Scan for the cell matching the given text and deliver its (x, y) coordinate at center. 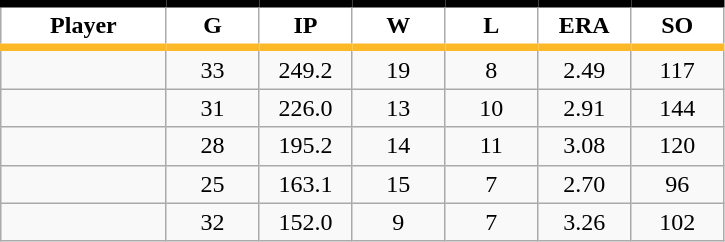
25 (212, 184)
249.2 (306, 68)
13 (398, 108)
32 (212, 222)
144 (678, 108)
31 (212, 108)
195.2 (306, 146)
14 (398, 146)
IP (306, 26)
33 (212, 68)
2.70 (584, 184)
163.1 (306, 184)
3.26 (584, 222)
15 (398, 184)
L (492, 26)
28 (212, 146)
152.0 (306, 222)
ERA (584, 26)
G (212, 26)
117 (678, 68)
10 (492, 108)
3.08 (584, 146)
W (398, 26)
96 (678, 184)
2.91 (584, 108)
8 (492, 68)
Player (84, 26)
120 (678, 146)
SO (678, 26)
19 (398, 68)
9 (398, 222)
102 (678, 222)
11 (492, 146)
2.49 (584, 68)
226.0 (306, 108)
